Scan for the cell matching the given text and deliver its (x, y) coordinate at center. 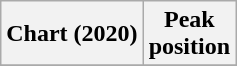
Chart (2020) (72, 34)
Peakposition (189, 34)
